Identify which cell holds the provided text, then report its [x, y] central coordinate. 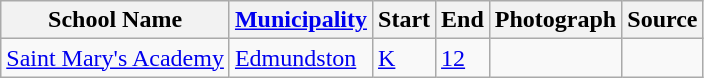
Edmundston [300, 58]
Photograph [555, 20]
Start [404, 20]
K [404, 58]
Municipality [300, 20]
End [463, 20]
Saint Mary's Academy [116, 58]
12 [463, 58]
School Name [116, 20]
Source [662, 20]
